Determine the [X, Y] coordinate at the center of the cell enclosing the given text.  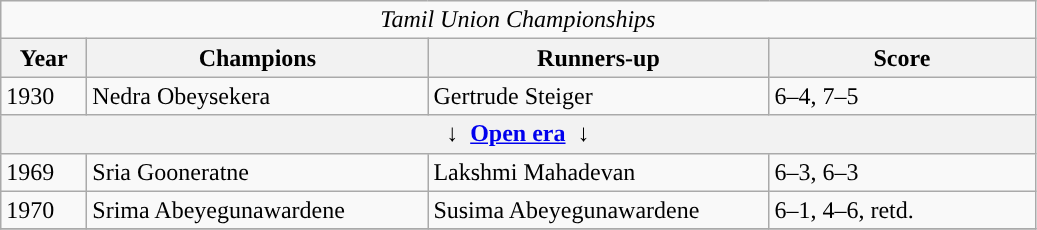
1970 [44, 210]
↓ Open era ↓ [518, 134]
1969 [44, 172]
Susima Abeyegunawardene [598, 210]
Srima Abeyegunawardene [258, 210]
6–3, 6–3 [902, 172]
Champions [258, 58]
Nedra Obeysekera [258, 96]
Score [902, 58]
Tamil Union Championships [518, 20]
Runners-up [598, 58]
Lakshmi Mahadevan [598, 172]
Gertrude Steiger [598, 96]
Year [44, 58]
1930 [44, 96]
6–1, 4–6, retd. [902, 210]
6–4, 7–5 [902, 96]
Sria Gooneratne [258, 172]
